Capture the cell that displays the provided text and extract its (X, Y) central coordinate. 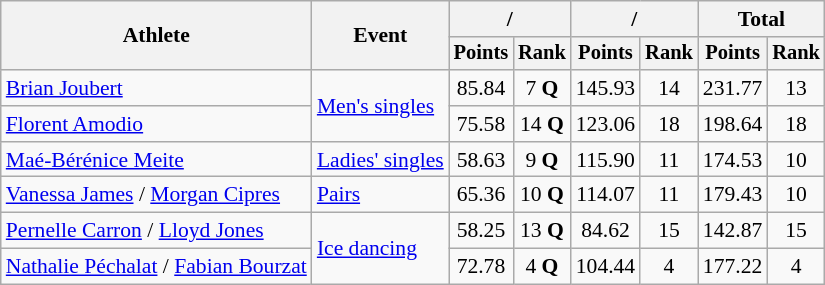
Pairs (380, 195)
Men's singles (380, 106)
142.87 (732, 231)
13 (796, 88)
58.63 (481, 160)
104.44 (606, 267)
145.93 (606, 88)
75.58 (481, 124)
65.36 (481, 195)
14 (669, 88)
14 Q (542, 124)
Total (762, 19)
9 Q (542, 160)
Pernelle Carron / Lloyd Jones (156, 231)
85.84 (481, 88)
Florent Amodio (156, 124)
114.07 (606, 195)
84.62 (606, 231)
198.64 (732, 124)
Ladies' singles (380, 160)
Event (380, 36)
58.25 (481, 231)
174.53 (732, 160)
13 Q (542, 231)
177.22 (732, 267)
Athlete (156, 36)
7 Q (542, 88)
Vanessa James / Morgan Cipres (156, 195)
179.43 (732, 195)
4 Q (542, 267)
Nathalie Péchalat / Fabian Bourzat (156, 267)
231.77 (732, 88)
123.06 (606, 124)
Brian Joubert (156, 88)
115.90 (606, 160)
Ice dancing (380, 248)
72.78 (481, 267)
Maé-Bérénice Meite (156, 160)
10 Q (542, 195)
